For the text-containing cell, return its midpoint in (x, y) coordinate format. 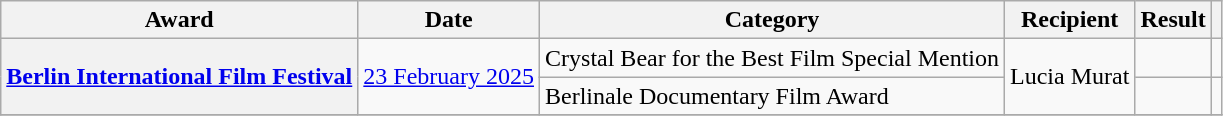
Berlinale Documentary Film Award (772, 96)
Result (1173, 20)
Recipient (1070, 20)
Date (449, 20)
Lucia Murat (1070, 77)
Berlin International Film Festival (180, 77)
Category (772, 20)
Crystal Bear for the Best Film Special Mention (772, 58)
23 February 2025 (449, 77)
Award (180, 20)
